Pinpoint the cell where the given text exists, returning its (x, y) midpoint coordinate. 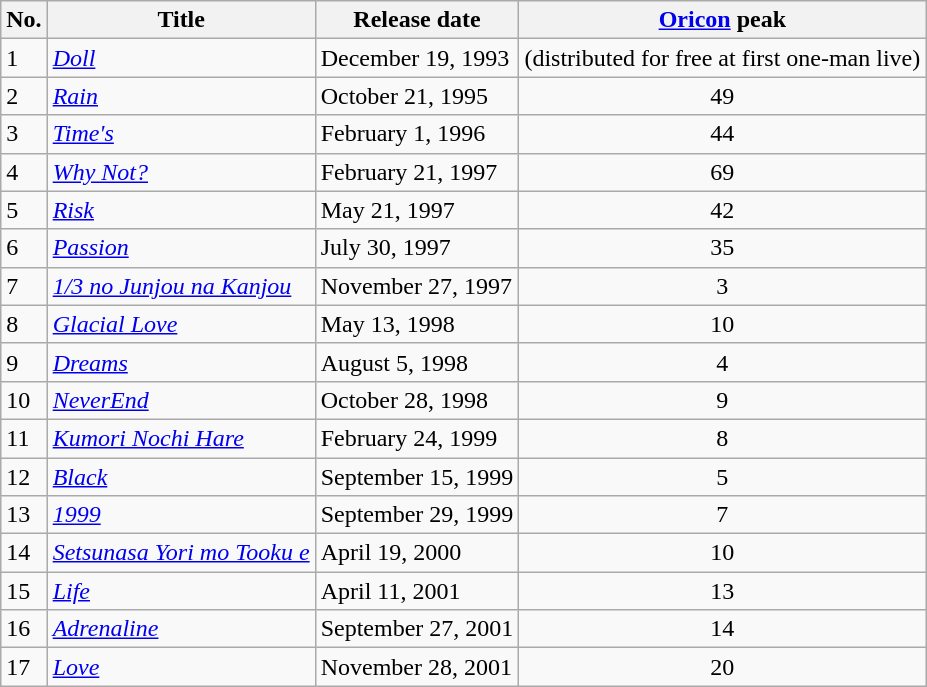
35 (722, 248)
Life (181, 591)
February 24, 1999 (417, 438)
April 11, 2001 (417, 591)
44 (722, 134)
October 28, 1998 (417, 400)
Passion (181, 248)
September 27, 2001 (417, 629)
16 (24, 629)
15 (24, 591)
12 (24, 477)
11 (24, 438)
Oricon peak (722, 20)
May 21, 1997 (417, 210)
December 19, 1993 (417, 58)
November 27, 1997 (417, 286)
No. (24, 20)
1/3 no Junjou na Kanjou (181, 286)
May 13, 1998 (417, 324)
Setsunasa Yori mo Tooku e (181, 553)
September 15, 1999 (417, 477)
Doll (181, 58)
February 21, 1997 (417, 172)
Risk (181, 210)
49 (722, 96)
Time's (181, 134)
November 28, 2001 (417, 667)
NeverEnd (181, 400)
Glacial Love (181, 324)
August 5, 1998 (417, 362)
20 (722, 667)
Dreams (181, 362)
Title (181, 20)
17 (24, 667)
6 (24, 248)
Kumori Nochi Hare (181, 438)
April 19, 2000 (417, 553)
Why Not? (181, 172)
September 29, 1999 (417, 515)
69 (722, 172)
February 1, 1996 (417, 134)
1999 (181, 515)
(distributed for free at first one-man live) (722, 58)
Release date (417, 20)
2 (24, 96)
Black (181, 477)
42 (722, 210)
July 30, 1997 (417, 248)
Rain (181, 96)
October 21, 1995 (417, 96)
Adrenaline (181, 629)
1 (24, 58)
Love (181, 667)
